Search for the cell housing the specified text and yield its [x, y] center coordinate. 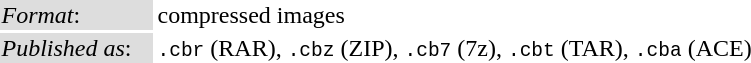
Published as: [76, 48]
Format: [76, 15]
